Return the [x, y] coordinate for the center point of the cell that contains the specified text.  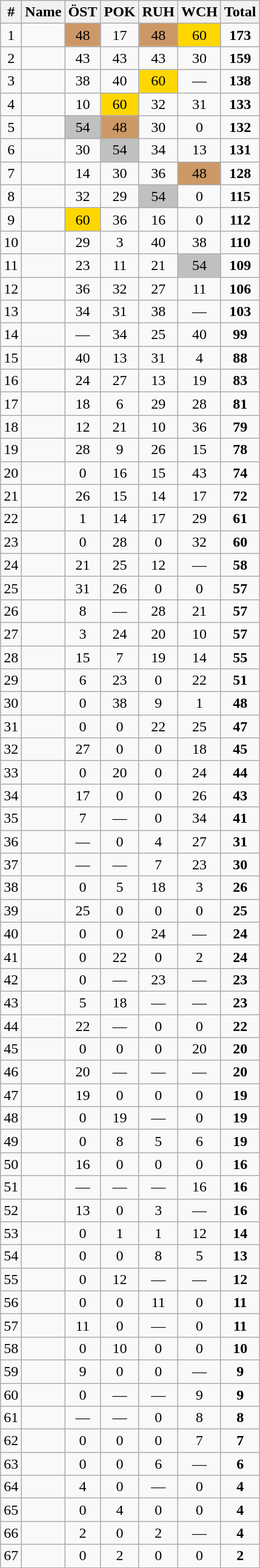
Total [240, 12]
46 [11, 1072]
106 [240, 289]
173 [240, 35]
138 [240, 81]
112 [240, 219]
109 [240, 265]
64 [11, 1487]
74 [240, 473]
67 [11, 1556]
81 [240, 404]
49 [11, 1141]
133 [240, 104]
79 [240, 427]
99 [240, 335]
37 [11, 865]
Name [44, 12]
88 [240, 358]
103 [240, 312]
39 [11, 911]
RUH [158, 12]
128 [240, 173]
42 [11, 980]
63 [11, 1464]
159 [240, 58]
33 [11, 772]
72 [240, 496]
52 [11, 1210]
50 [11, 1164]
59 [11, 1371]
110 [240, 242]
115 [240, 196]
WCH [199, 12]
35 [11, 819]
131 [240, 150]
56 [11, 1302]
62 [11, 1441]
65 [11, 1510]
78 [240, 450]
66 [11, 1533]
ÖST [82, 12]
132 [240, 127]
# [11, 12]
83 [240, 381]
POK [120, 12]
53 [11, 1233]
